Locate the cell with the specified text and output its [x, y] center coordinate. 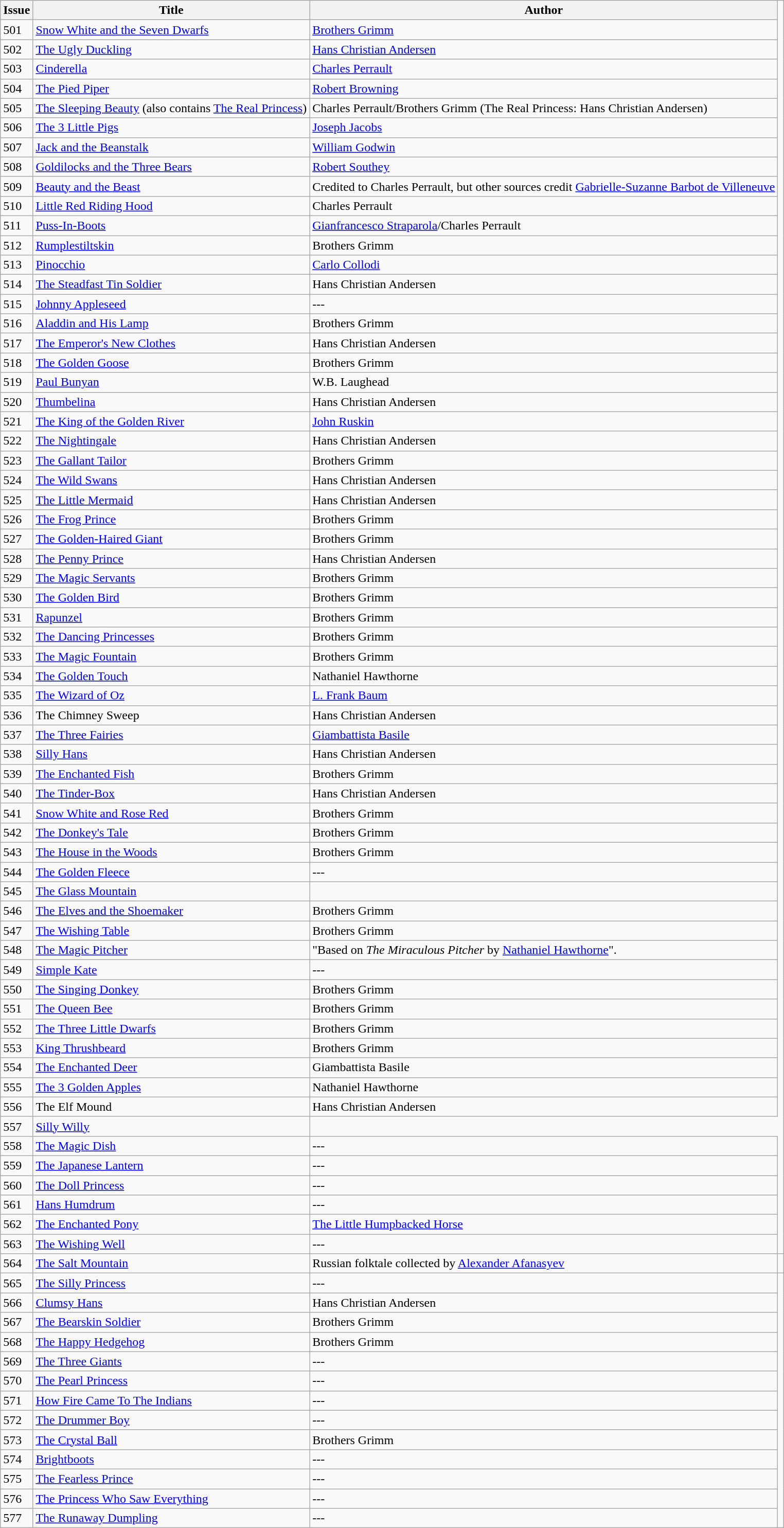
How Fire Came To The Indians [171, 1400]
511 [16, 225]
551 [16, 1009]
The Golden Fleece [171, 872]
Russian folktale collected by Alexander Afanasyev [544, 1264]
519 [16, 382]
The Runaway Dumpling [171, 1518]
The Princess Who Saw Everything [171, 1499]
522 [16, 441]
Silly Hans [171, 754]
The Enchanted Pony [171, 1224]
559 [16, 1165]
526 [16, 519]
568 [16, 1342]
533 [16, 656]
516 [16, 324]
The 3 Golden Apples [171, 1087]
John Ruskin [544, 421]
576 [16, 1499]
504 [16, 88]
Little Red Riding Hood [171, 206]
565 [16, 1283]
Gianfrancesco Straparola/Charles Perrault [544, 225]
The Donkey's Tale [171, 832]
The Golden Bird [171, 598]
The Bearskin Soldier [171, 1322]
512 [16, 245]
Carlo Collodi [544, 265]
558 [16, 1146]
546 [16, 911]
King Thrushbeard [171, 1048]
The Magic Pitcher [171, 950]
The Elf Mound [171, 1107]
Robert Browning [544, 88]
Pinocchio [171, 265]
The Sleeping Beauty (also contains The Real Princess) [171, 108]
The Steadfast Tin Soldier [171, 285]
"Based on The Miraculous Pitcher by Nathaniel Hawthorne". [544, 950]
The Magic Servants [171, 578]
Silly Willy [171, 1126]
572 [16, 1420]
Beauty and the Beast [171, 186]
574 [16, 1459]
The Ugly Duckling [171, 49]
The Chimney Sweep [171, 715]
527 [16, 539]
The Nightingale [171, 441]
541 [16, 813]
The Pied Piper [171, 88]
L. Frank Baum [544, 696]
573 [16, 1440]
The Dancing Princesses [171, 637]
Thumbelina [171, 402]
Clumsy Hans [171, 1303]
Snow White and the Seven Dwarfs [171, 30]
The Glass Mountain [171, 892]
The Little Humpbacked Horse [544, 1224]
550 [16, 989]
The Japanese Lantern [171, 1165]
566 [16, 1303]
W.B. Laughead [544, 382]
532 [16, 637]
Rumplestiltskin [171, 245]
Hans Humdrum [171, 1205]
502 [16, 49]
Credited to Charles Perrault, but other sources credit Gabrielle-Suzanne Barbot de Villeneuve [544, 186]
538 [16, 754]
The 3 Little Pigs [171, 128]
The Three Little Dwarfs [171, 1028]
542 [16, 832]
Title [171, 10]
The Singing Donkey [171, 989]
567 [16, 1322]
505 [16, 108]
577 [16, 1518]
508 [16, 167]
555 [16, 1087]
548 [16, 950]
528 [16, 558]
561 [16, 1205]
530 [16, 598]
Snow White and Rose Red [171, 813]
575 [16, 1479]
535 [16, 696]
The Emperor's New Clothes [171, 343]
The Penny Prince [171, 558]
The Crystal Ball [171, 1440]
The Three Giants [171, 1361]
571 [16, 1400]
The Wizard of Oz [171, 696]
The Fearless Prince [171, 1479]
The Wishing Table [171, 931]
514 [16, 285]
570 [16, 1381]
The Golden-Haired Giant [171, 539]
The House in the Woods [171, 852]
Charles Perrault/Brothers Grimm (The Real Princess: Hans Christian Andersen) [544, 108]
The Drummer Boy [171, 1420]
557 [16, 1126]
The Gallant Tailor [171, 460]
501 [16, 30]
The Salt Mountain [171, 1264]
Puss-In-Boots [171, 225]
The Magic Fountain [171, 656]
Cinderella [171, 69]
The Three Fairies [171, 735]
Joseph Jacobs [544, 128]
The Elves and the Shoemaker [171, 911]
The Wild Swans [171, 480]
515 [16, 304]
562 [16, 1224]
The Enchanted Deer [171, 1068]
The Wishing Well [171, 1244]
The Happy Hedgehog [171, 1342]
The Tinder-Box [171, 793]
509 [16, 186]
553 [16, 1048]
The Queen Bee [171, 1009]
534 [16, 676]
540 [16, 793]
The Silly Princess [171, 1283]
Johnny Appleseed [171, 304]
Author [544, 10]
560 [16, 1185]
Paul Bunyan [171, 382]
The Magic Dish [171, 1146]
The Doll Princess [171, 1185]
556 [16, 1107]
539 [16, 774]
Issue [16, 10]
554 [16, 1068]
503 [16, 69]
547 [16, 931]
564 [16, 1264]
William Godwin [544, 147]
506 [16, 128]
543 [16, 852]
521 [16, 421]
510 [16, 206]
Rapunzel [171, 617]
545 [16, 892]
563 [16, 1244]
520 [16, 402]
The Little Mermaid [171, 500]
529 [16, 578]
552 [16, 1028]
The Golden Touch [171, 676]
Jack and the Beanstalk [171, 147]
525 [16, 500]
569 [16, 1361]
Simple Kate [171, 970]
549 [16, 970]
Goldilocks and the Three Bears [171, 167]
The Pearl Princess [171, 1381]
537 [16, 735]
513 [16, 265]
The King of the Golden River [171, 421]
536 [16, 715]
544 [16, 872]
Aladdin and His Lamp [171, 324]
523 [16, 460]
518 [16, 363]
The Frog Prince [171, 519]
Brightboots [171, 1459]
The Golden Goose [171, 363]
517 [16, 343]
524 [16, 480]
507 [16, 147]
Robert Southey [544, 167]
The Enchanted Fish [171, 774]
531 [16, 617]
